Determine the [x, y] coordinate at the center of the cell enclosing the given text.  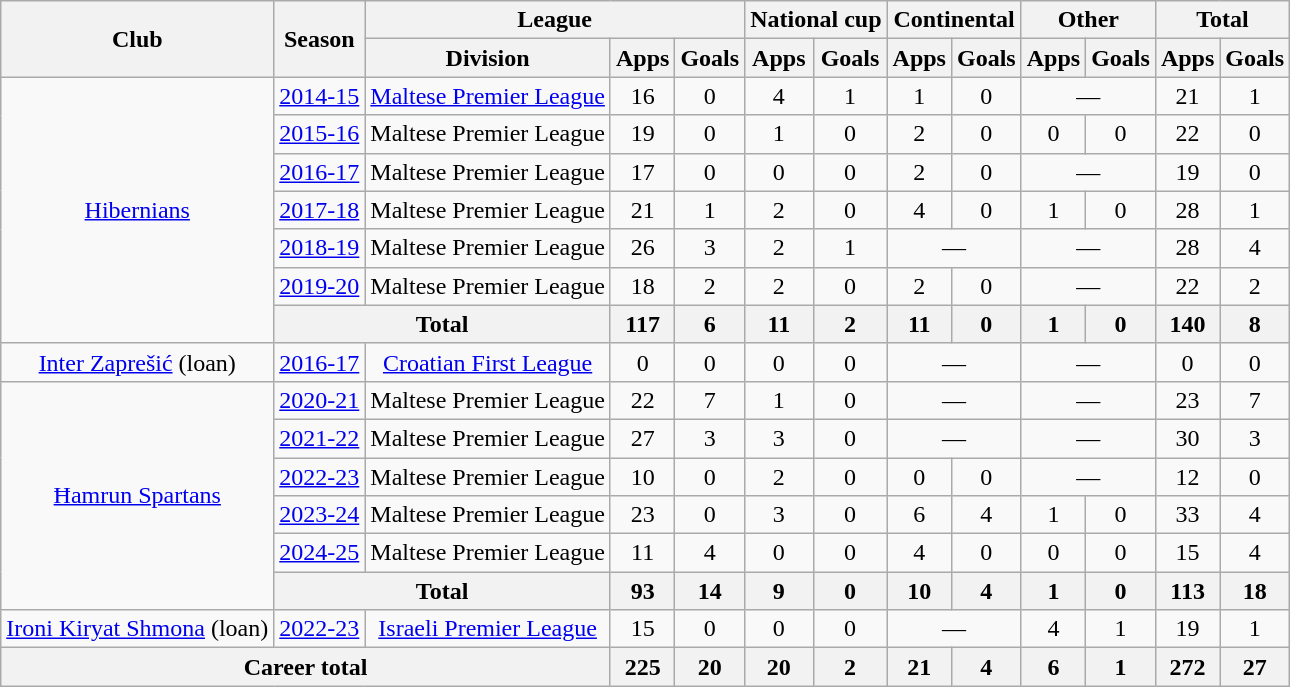
League [555, 20]
Israeli Premier League [488, 629]
33 [1187, 515]
17 [642, 172]
16 [642, 96]
Season [320, 39]
Hibernians [138, 210]
2014-15 [320, 96]
93 [642, 591]
2018-19 [320, 248]
2021-22 [320, 438]
8 [1255, 324]
2015-16 [320, 134]
2017-18 [320, 210]
Ironi Kiryat Shmona (loan) [138, 629]
26 [642, 248]
113 [1187, 591]
Continental [954, 20]
2020-21 [320, 400]
Career total [306, 667]
2024-25 [320, 553]
9 [779, 591]
272 [1187, 667]
30 [1187, 438]
Division [488, 58]
2019-20 [320, 286]
117 [642, 324]
14 [710, 591]
Inter Zaprešić (loan) [138, 362]
225 [642, 667]
140 [1187, 324]
Other [1088, 20]
Ħamrun Spartans [138, 495]
Club [138, 39]
National cup [816, 20]
12 [1187, 477]
Croatian First League [488, 362]
2023-24 [320, 515]
